Find where the given text appears and provide that cell's center as (X, Y) coordinate. 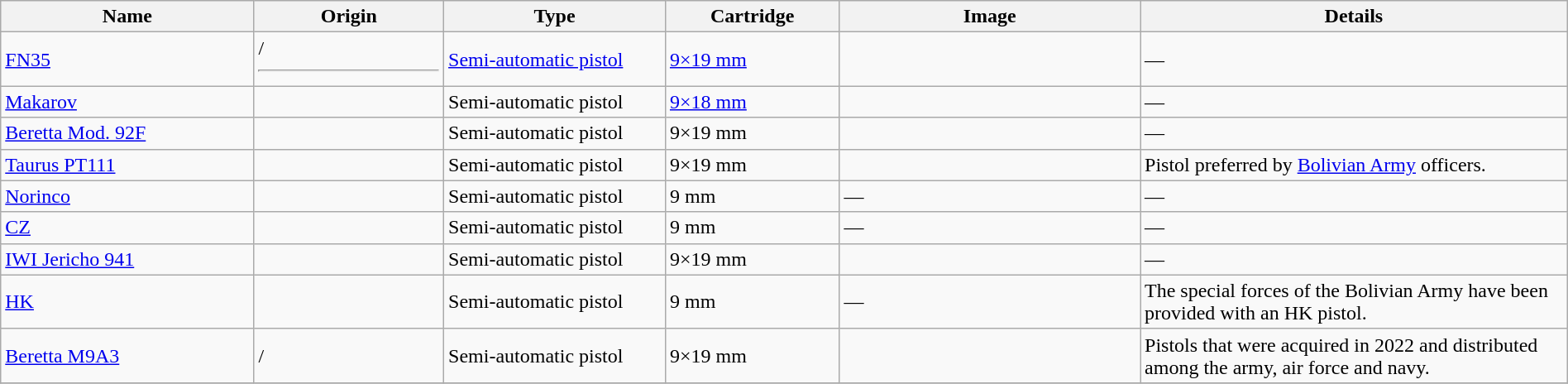
Image (990, 17)
HK (127, 301)
Origin (349, 17)
CZ (127, 228)
Details (1355, 17)
The special forces of the Bolivian Army have been provided with an HK pistol. (1355, 301)
IWI Jericho 941 (127, 259)
Makarov (127, 102)
Pistol preferred by Bolivian Army officers. (1355, 165)
9×18 mm (752, 102)
Name (127, 17)
Taurus PT111 (127, 165)
Beretta Mod. 92F (127, 133)
Type (555, 17)
Norinco (127, 196)
FN35 (127, 60)
Beretta M9A3 (127, 356)
Pistols that were acquired in 2022 and distributed among the army, air force and navy. (1355, 356)
Cartridge (752, 17)
